Determine the (X, Y) coordinate at the center of the cell enclosing the given text.  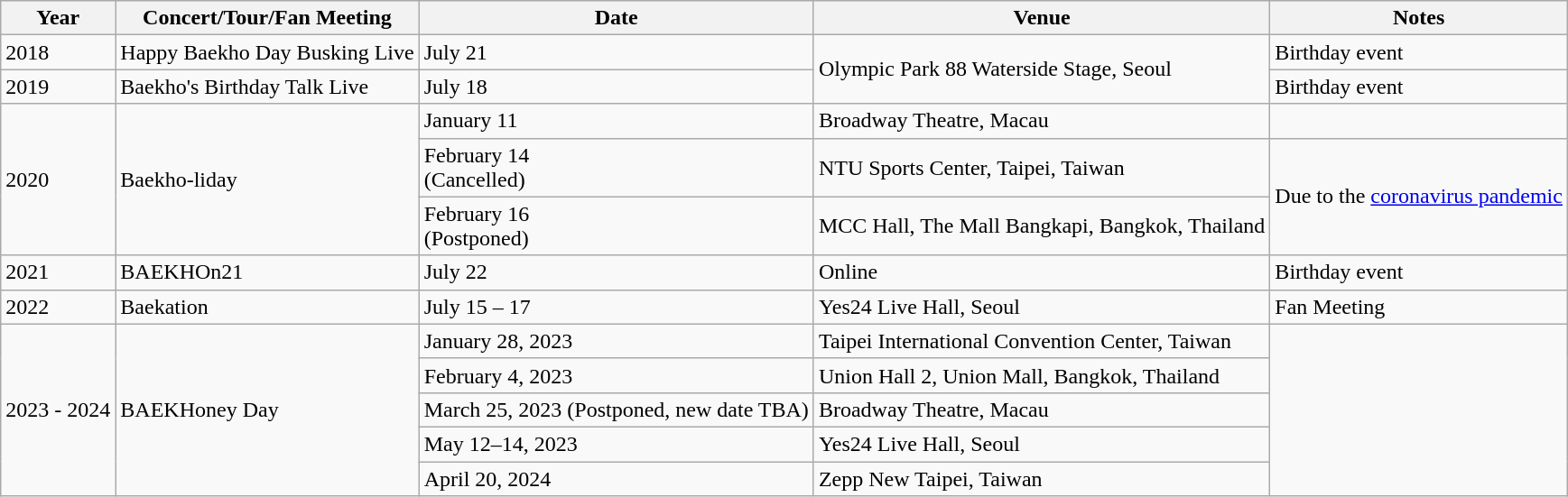
Notes (1419, 18)
Olympic Park 88 Waterside Stage, Seoul (1042, 69)
2018 (58, 52)
Year (58, 18)
Online (1042, 272)
Zepp New Taipei, Taiwan (1042, 479)
Baekation (267, 307)
Union Hall 2, Union Mall, Bangkok, Thailand (1042, 375)
March 25, 2023 (Postponed, new date TBA) (616, 410)
2023 - 2024 (58, 410)
January 28, 2023 (616, 341)
BAEKHOn21 (267, 272)
April 20, 2024 (616, 479)
July 18 (616, 87)
Baekho-liday (267, 179)
February 16(Postponed) (616, 225)
Fan Meeting (1419, 307)
Taipei International Convention Center, Taiwan (1042, 341)
MCC Hall, The Mall Bangkapi, Bangkok, Thailand (1042, 225)
2020 (58, 179)
July 21 (616, 52)
NTU Sports Center, Taipei, Taiwan (1042, 168)
Date (616, 18)
2019 (58, 87)
Concert/Tour/Fan Meeting (267, 18)
2022 (58, 307)
January 11 (616, 121)
Baekho's Birthday Talk Live (267, 87)
Happy Baekho Day Busking Live (267, 52)
February 14(Cancelled) (616, 168)
Venue (1042, 18)
July 15 – 17 (616, 307)
Due to the coronavirus pandemic (1419, 197)
July 22 (616, 272)
BAEKHoney Day (267, 410)
2021 (58, 272)
February 4, 2023 (616, 375)
May 12–14, 2023 (616, 444)
